Determine the (X, Y) coordinate at the center of the cell enclosing the given text.  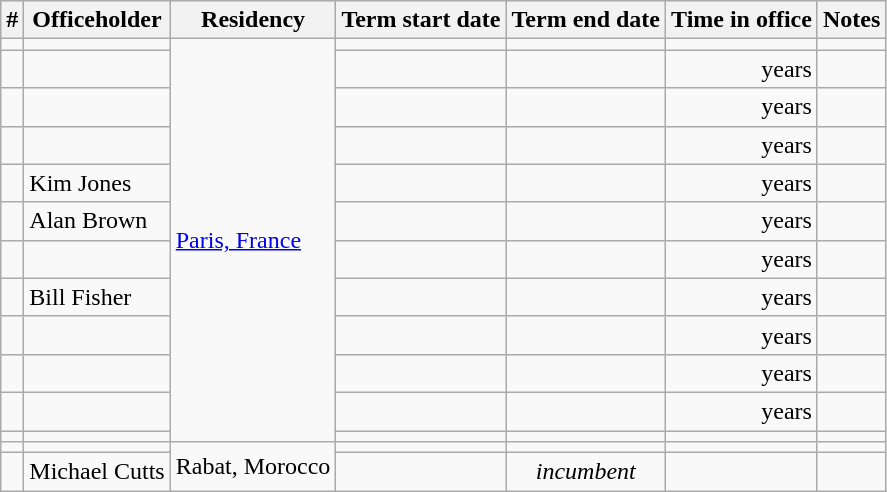
Kim Jones (97, 183)
# (12, 20)
Michael Cutts (97, 472)
Alan Brown (97, 221)
Term end date (586, 20)
Notes (851, 20)
incumbent (586, 472)
Rabat, Morocco (253, 466)
Time in office (742, 20)
Term start date (421, 20)
Bill Fisher (97, 297)
Residency (253, 20)
Officeholder (97, 20)
Paris, France (253, 240)
